Output the [x, y] coordinate of the center of the cell containing the given text.  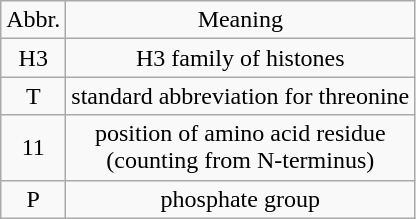
phosphate group [240, 199]
H3 family of histones [240, 58]
T [34, 96]
standard abbreviation for threonine [240, 96]
Abbr. [34, 20]
Meaning [240, 20]
11 [34, 148]
P [34, 199]
H3 [34, 58]
position of amino acid residue(counting from N-terminus) [240, 148]
